From the cell containing the given text, extract its center point as (x, y) coordinate. 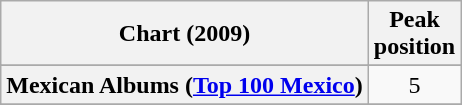
5 (414, 85)
Peakposition (414, 34)
Mexican Albums (Top 100 Mexico) (185, 85)
Chart (2009) (185, 34)
